For the text-containing cell, return its midpoint in [x, y] coordinate format. 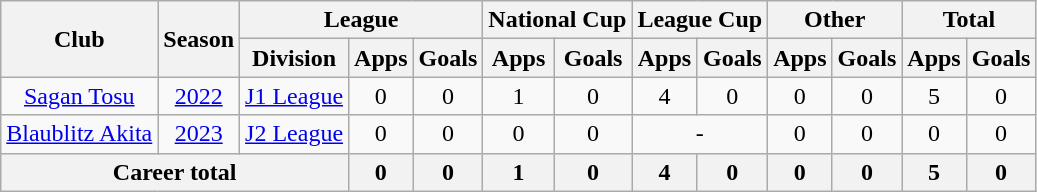
Division [294, 58]
League [362, 20]
Sagan Tosu [80, 96]
Total [969, 20]
Season [199, 39]
2023 [199, 134]
Other [835, 20]
National Cup [558, 20]
Club [80, 39]
League Cup [700, 20]
2022 [199, 96]
J1 League [294, 96]
J2 League [294, 134]
Blaublitz Akita [80, 134]
- [700, 134]
Career total [175, 172]
